Return [x, y] of the center of cell containing provided text 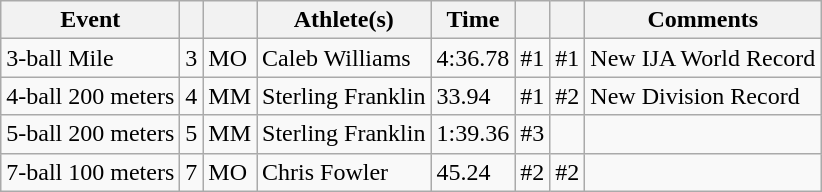
5 [192, 134]
7-ball 100 meters [90, 172]
4:36.78 [473, 58]
4 [192, 96]
33.94 [473, 96]
4-ball 200 meters [90, 96]
Comments [703, 20]
Event [90, 20]
5-ball 200 meters [90, 134]
New Division Record [703, 96]
Athlete(s) [344, 20]
1:39.36 [473, 134]
7 [192, 172]
3-ball Mile [90, 58]
Chris Fowler [344, 172]
New IJA World Record [703, 58]
Time [473, 20]
Caleb Williams [344, 58]
3 [192, 58]
45.24 [473, 172]
#3 [532, 134]
